Capture the cell that displays the provided text and extract its [X, Y] central coordinate. 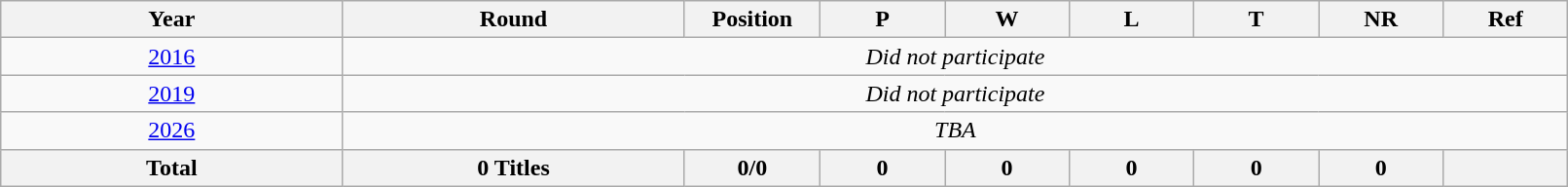
Year [171, 19]
2026 [171, 131]
2016 [171, 56]
0/0 [751, 168]
2019 [171, 93]
Round [514, 19]
L [1132, 19]
TBA [956, 131]
0 Titles [514, 168]
T [1257, 19]
P [883, 19]
W [1007, 19]
Total [171, 168]
Ref [1506, 19]
Position [751, 19]
NR [1381, 19]
